Pinpoint the cell where the given text exists, returning its (X, Y) midpoint coordinate. 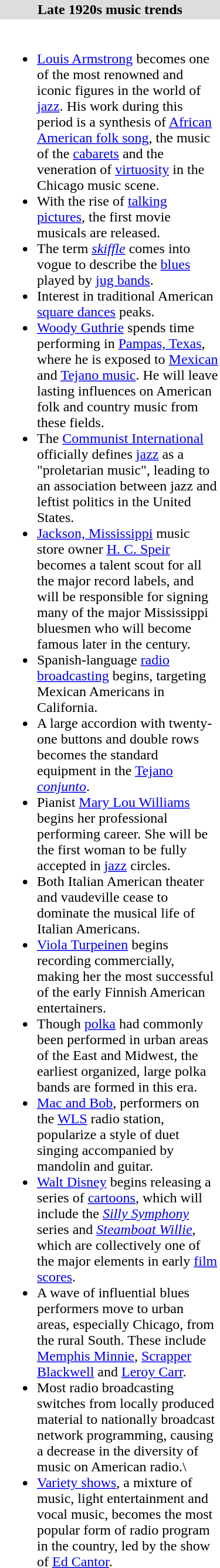
Late 1920s music trends (110, 9)
